Detect which cell encompasses the target text, then output its (x, y) center coordinate. 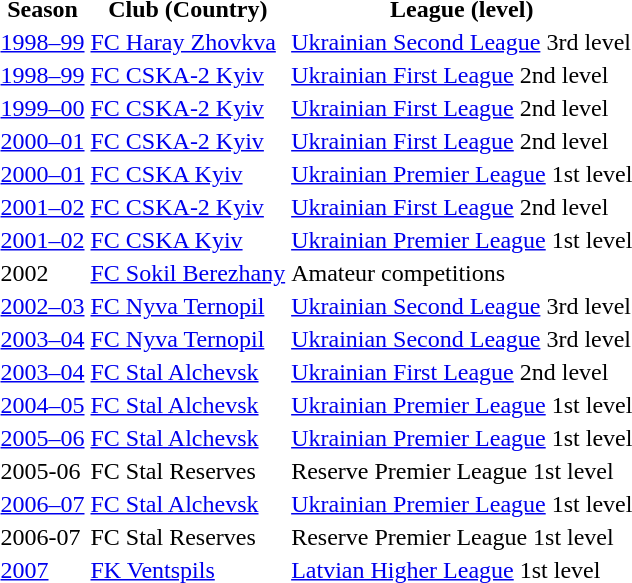
FC Haray Zhovkva (188, 42)
FC Sokil Berezhany (188, 273)
